Return the [X, Y] coordinate for the center point of the cell that contains the specified text.  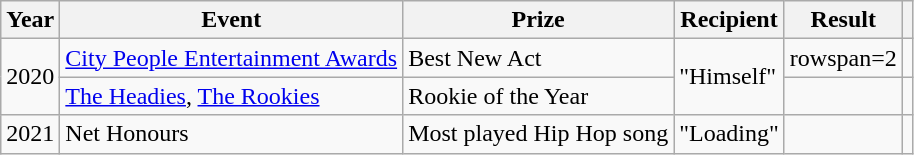
2020 [30, 77]
The Headies, The Rookies [232, 96]
Result [843, 20]
rowspan=2 [843, 58]
2021 [30, 134]
Event [232, 20]
"Himself" [730, 77]
City People Entertainment Awards [232, 58]
Prize [538, 20]
Net Honours [232, 134]
Year [30, 20]
Rookie of the Year [538, 96]
Most played Hip Hop song [538, 134]
"Loading" [730, 134]
Recipient [730, 20]
Best New Act [538, 58]
